Return the (X, Y) coordinate for the center point of the cell that contains the specified text.  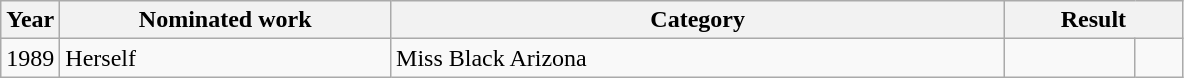
Nominated work (226, 20)
Herself (226, 58)
Miss Black Arizona (698, 58)
Result (1094, 20)
Year (30, 20)
Category (698, 20)
1989 (30, 58)
